Output the (X, Y) coordinate of the center of the cell containing the given text.  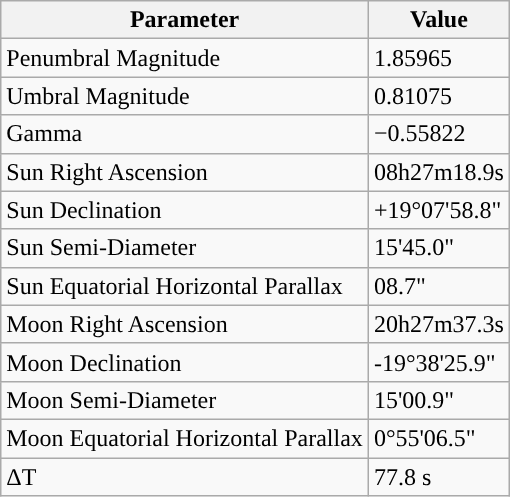
Moon Right Ascension (185, 324)
08h27m18.9s (438, 172)
+19°07'58.8" (438, 210)
ΔT (185, 477)
Moon Declination (185, 362)
Parameter (185, 20)
Umbral Magnitude (185, 96)
-19°38'25.9" (438, 362)
15'00.9" (438, 400)
Penumbral Magnitude (185, 58)
Moon Semi-Diameter (185, 400)
1.85965 (438, 58)
Sun Equatorial Horizontal Parallax (185, 286)
Sun Declination (185, 210)
Moon Equatorial Horizontal Parallax (185, 438)
0°55'06.5" (438, 438)
15'45.0" (438, 248)
Gamma (185, 134)
20h27m37.3s (438, 324)
−0.55822 (438, 134)
08.7" (438, 286)
Sun Semi-Diameter (185, 248)
77.8 s (438, 477)
Value (438, 20)
Sun Right Ascension (185, 172)
0.81075 (438, 96)
